Return the (X, Y) coordinate for the center point of the cell that contains the specified text.  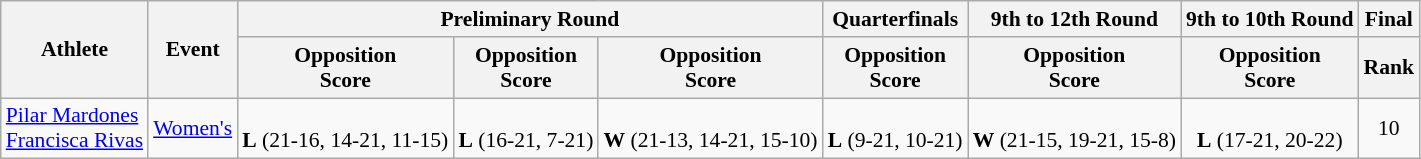
9th to 10th Round (1270, 19)
W (21-15, 19-21, 15-8) (1074, 128)
Event (192, 50)
Final (1388, 19)
10 (1388, 128)
L (17-21, 20-22) (1270, 128)
Preliminary Round (530, 19)
Quarterfinals (896, 19)
9th to 12th Round (1074, 19)
Athlete (74, 50)
Pilar Mardones Francisca Rivas (74, 128)
Women's (192, 128)
Rank (1388, 68)
L (21-16, 14-21, 11-15) (345, 128)
L (9-21, 10-21) (896, 128)
W (21-13, 14-21, 15-10) (710, 128)
L (16-21, 7-21) (526, 128)
